Identify which cell holds the provided text, then report its (X, Y) central coordinate. 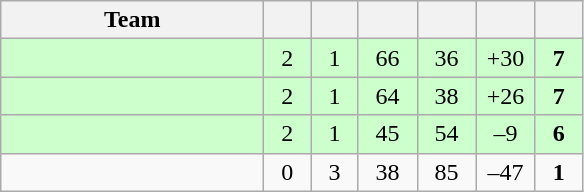
3 (334, 172)
+30 (506, 58)
45 (388, 134)
64 (388, 96)
6 (558, 134)
–47 (506, 172)
Team (132, 20)
–9 (506, 134)
36 (446, 58)
0 (288, 172)
66 (388, 58)
+26 (506, 96)
54 (446, 134)
85 (446, 172)
